Pinpoint the cell where the given text exists, returning its (X, Y) midpoint coordinate. 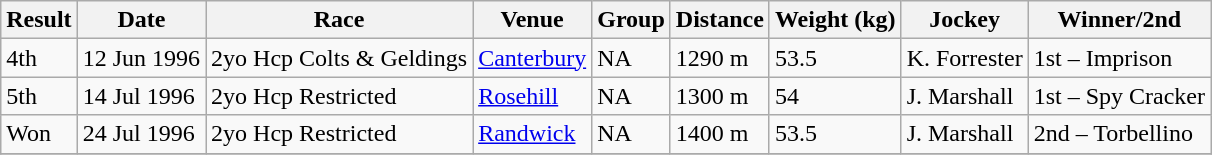
2nd – Torbellino (1119, 134)
Winner/2nd (1119, 20)
1st – Spy Cracker (1119, 96)
Date (141, 20)
Jockey (964, 20)
K. Forrester (964, 58)
Group (632, 20)
1st – Imprison (1119, 58)
12 Jun 1996 (141, 58)
4th (39, 58)
14 Jul 1996 (141, 96)
Rosehill (532, 96)
1400 m (720, 134)
1290 m (720, 58)
2yo Hcp Colts & Geldings (340, 58)
Distance (720, 20)
Canterbury (532, 58)
Randwick (532, 134)
Won (39, 134)
Result (39, 20)
Venue (532, 20)
Weight (kg) (835, 20)
54 (835, 96)
Race (340, 20)
24 Jul 1996 (141, 134)
5th (39, 96)
1300 m (720, 96)
